Return the [X, Y] coordinate for the center point of the cell that contains the specified text.  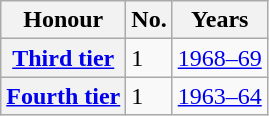
Honour [64, 20]
No. [149, 20]
Third tier [64, 58]
1968–69 [220, 58]
Fourth tier [64, 96]
Years [220, 20]
1963–64 [220, 96]
